Find where the given text appears and provide that cell's center as [X, Y] coordinate. 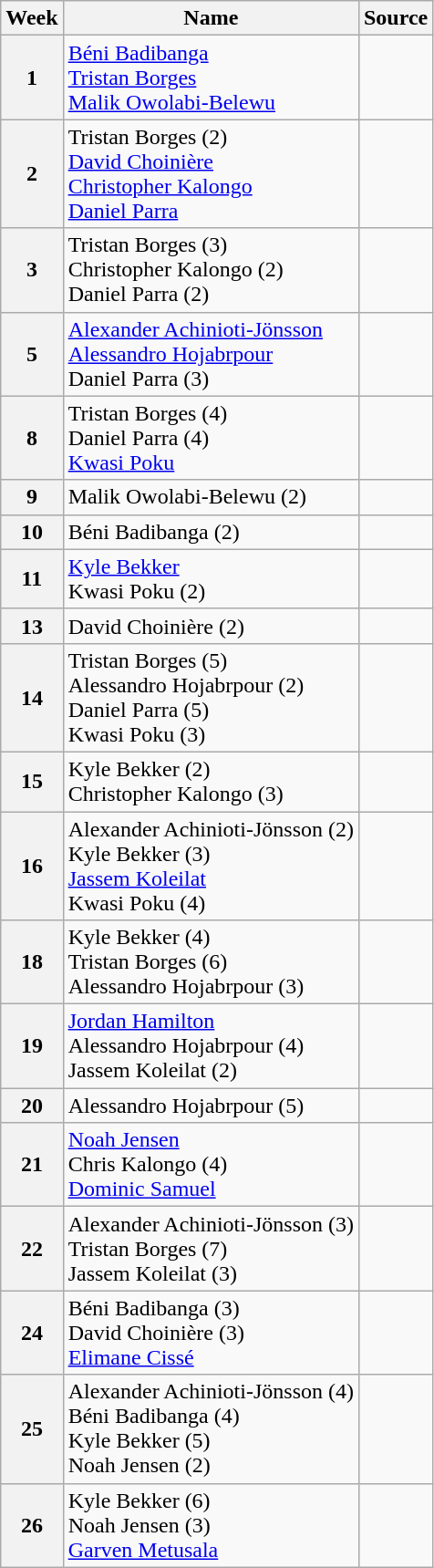
25 [32, 1428]
13 [32, 626]
Alexander Achinioti-JönssonAlessandro HojabrpourDaniel Parra (3) [211, 354]
Kyle Bekker (2)Christopher Kalongo (3) [211, 781]
14 [32, 697]
David Choinière (2) [211, 626]
Noah JensenChris Kalongo (4)Dominic Samuel [211, 1165]
16 [32, 867]
5 [32, 354]
3 [32, 270]
Béni Badibanga (2) [211, 532]
24 [32, 1333]
Kyle Bekker (6)Noah Jensen (3)Garven Metusala [211, 1525]
Jordan HamiltonAlessandro Hojabrpour (4)Jassem Koleilat (2) [211, 1046]
10 [32, 532]
Alexander Achinioti-Jönsson (4)Béni Badibanga (4)Kyle Bekker (5)Noah Jensen (2) [211, 1428]
11 [32, 578]
20 [32, 1106]
Tristan Borges (4)Daniel Parra (4)Kwasi Poku [211, 438]
18 [32, 962]
Week [32, 18]
Source [396, 18]
15 [32, 781]
21 [32, 1165]
Béni BadibangaTristan BorgesMalik Owolabi-Belewu [211, 78]
Tristan Borges (3)Christopher Kalongo (2)Daniel Parra (2) [211, 270]
Tristan Borges (5)Alessandro Hojabrpour (2)Daniel Parra (5)Kwasi Poku (3) [211, 697]
Alexander Achinioti-Jönsson (2)Kyle Bekker (3)Jassem KoleilatKwasi Poku (4) [211, 867]
Béni Badibanga (3)David Choinière (3)Elimane Cissé [211, 1333]
Kyle Bekker (4)Tristan Borges (6)Alessandro Hojabrpour (3) [211, 962]
1 [32, 78]
22 [32, 1249]
8 [32, 438]
2 [32, 173]
Tristan Borges (2)David ChoinièreChristopher KalongoDaniel Parra [211, 173]
Alessandro Hojabrpour (5) [211, 1106]
Name [211, 18]
26 [32, 1525]
Kyle BekkerKwasi Poku (2) [211, 578]
Malik Owolabi-Belewu (2) [211, 497]
Alexander Achinioti-Jönsson (3)Tristan Borges (7)Jassem Koleilat (3) [211, 1249]
9 [32, 497]
19 [32, 1046]
